For the text-containing cell, return its midpoint in (x, y) coordinate format. 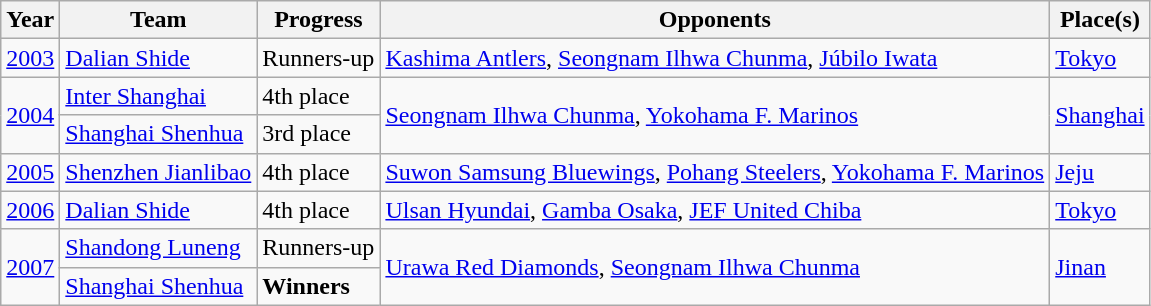
Shenzhen Jianlibao (158, 172)
Winners (318, 286)
2007 (30, 267)
3rd place (318, 134)
Place(s) (1100, 20)
Seongnam Ilhwa Chunma, Yokohama F. Marinos (715, 115)
Kashima Antlers, Seongnam Ilhwa Chunma, Júbilo Iwata (715, 58)
Jinan (1100, 267)
Urawa Red Diamonds, Seongnam Ilhwa Chunma (715, 267)
Progress (318, 20)
Year (30, 20)
2003 (30, 58)
Shandong Luneng (158, 248)
2005 (30, 172)
Shanghai (1100, 115)
Team (158, 20)
Ulsan Hyundai, Gamba Osaka, JEF United Chiba (715, 210)
Suwon Samsung Bluewings, Pohang Steelers, Yokohama F. Marinos (715, 172)
Inter Shanghai (158, 96)
Jeju (1100, 172)
2006 (30, 210)
Opponents (715, 20)
2004 (30, 115)
